For the text-containing cell, return its midpoint in [x, y] coordinate format. 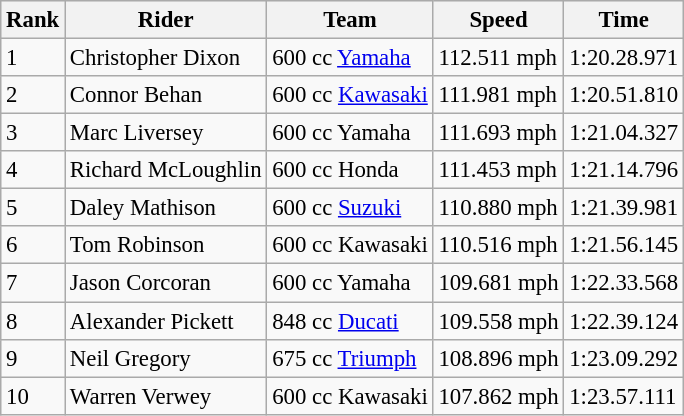
109.558 mph [498, 321]
9 [33, 358]
Rider [166, 20]
Warren Verwey [166, 396]
111.693 mph [498, 133]
1:21.56.145 [624, 245]
10 [33, 396]
Marc Liversey [166, 133]
Tom Robinson [166, 245]
Connor Behan [166, 95]
108.896 mph [498, 358]
600 cc Honda [350, 170]
600 cc Suzuki [350, 208]
Neil Gregory [166, 358]
1 [33, 58]
1:21.39.981 [624, 208]
Jason Corcoran [166, 283]
112.511 mph [498, 58]
1:22.39.124 [624, 321]
1:21.14.796 [624, 170]
109.681 mph [498, 283]
3 [33, 133]
Richard McLoughlin [166, 170]
7 [33, 283]
107.862 mph [498, 396]
Time [624, 20]
4 [33, 170]
1:23.09.292 [624, 358]
675 cc Triumph [350, 358]
110.516 mph [498, 245]
848 cc Ducati [350, 321]
1:20.51.810 [624, 95]
1:23.57.111 [624, 396]
Daley Mathison [166, 208]
Team [350, 20]
Rank [33, 20]
Speed [498, 20]
Christopher Dixon [166, 58]
Alexander Pickett [166, 321]
5 [33, 208]
111.453 mph [498, 170]
2 [33, 95]
1:22.33.568 [624, 283]
111.981 mph [498, 95]
1:21.04.327 [624, 133]
110.880 mph [498, 208]
8 [33, 321]
6 [33, 245]
1:20.28.971 [624, 58]
